Output the [x, y] coordinate of the center of the cell containing the given text.  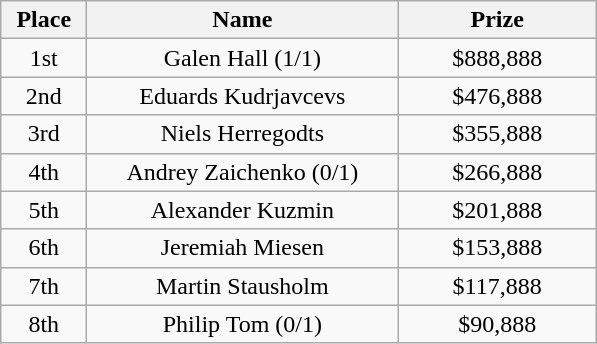
6th [44, 248]
Niels Herregodts [242, 134]
7th [44, 286]
Martin Stausholm [242, 286]
2nd [44, 96]
Eduards Kudrjavcevs [242, 96]
4th [44, 172]
8th [44, 324]
$476,888 [498, 96]
$266,888 [498, 172]
1st [44, 58]
Philip Tom (0/1) [242, 324]
Alexander Kuzmin [242, 210]
$117,888 [498, 286]
Andrey Zaichenko (0/1) [242, 172]
$153,888 [498, 248]
$355,888 [498, 134]
$888,888 [498, 58]
$90,888 [498, 324]
Prize [498, 20]
Place [44, 20]
Jeremiah Miesen [242, 248]
5th [44, 210]
Name [242, 20]
$201,888 [498, 210]
3rd [44, 134]
Galen Hall (1/1) [242, 58]
